Search for the cell housing the specified text and yield its (x, y) center coordinate. 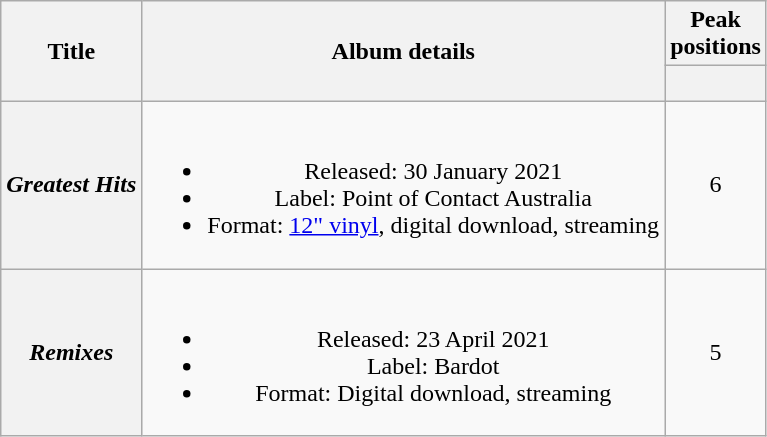
Released: 23 April 2021Label: BardotFormat: Digital download, streaming (404, 352)
5 (716, 352)
Album details (404, 52)
Remixes (72, 352)
Released: 30 January 2021Label: Point of Contact Australia Format: 12" vinyl, digital download, streaming (404, 184)
Peak positions (716, 34)
Greatest Hits (72, 184)
6 (716, 184)
Title (72, 52)
